Return (x, y) of the center of cell containing provided text 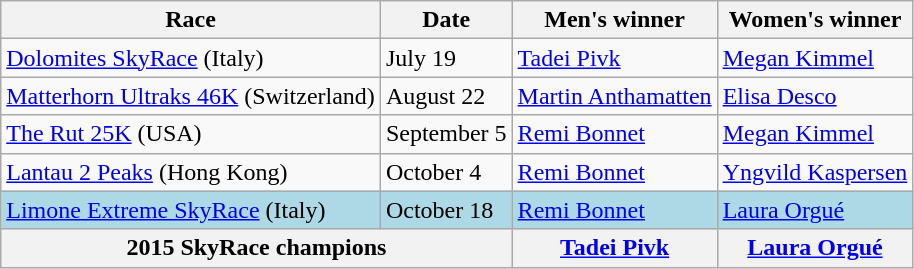
July 19 (446, 58)
Yngvild Kaspersen (815, 172)
Women's winner (815, 20)
2015 SkyRace champions (256, 248)
Elisa Desco (815, 96)
Dolomites SkyRace (Italy) (191, 58)
Race (191, 20)
Lantau 2 Peaks (Hong Kong) (191, 172)
October 4 (446, 172)
Martin Anthamatten (614, 96)
Men's winner (614, 20)
The Rut 25K (USA) (191, 134)
Matterhorn Ultraks 46K (Switzerland) (191, 96)
August 22 (446, 96)
Date (446, 20)
September 5 (446, 134)
October 18 (446, 210)
Limone Extreme SkyRace (Italy) (191, 210)
